Identify which cell holds the provided text, then report its [X, Y] central coordinate. 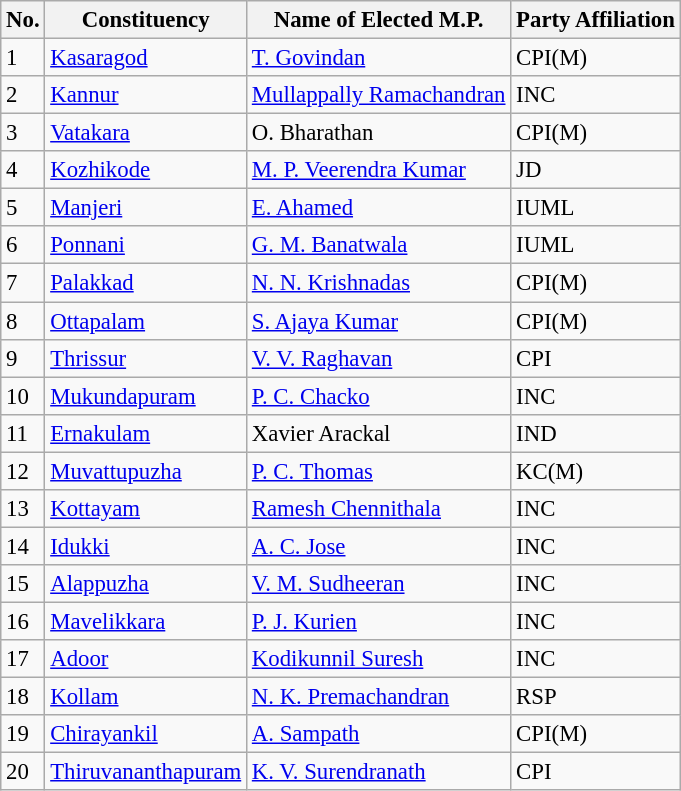
Chirayankil [146, 734]
17 [23, 659]
V. V. Raghavan [379, 358]
P. C. Chacko [379, 396]
IND [596, 433]
18 [23, 697]
12 [23, 471]
13 [23, 509]
M. P. Veerendra Kumar [379, 170]
Kannur [146, 95]
P. C. Thomas [379, 471]
RSP [596, 697]
Constituency [146, 20]
Vatakara [146, 133]
9 [23, 358]
11 [23, 433]
A. Sampath [379, 734]
A. C. Jose [379, 546]
O. Bharathan [379, 133]
V. M. Sudheeran [379, 584]
T. Govindan [379, 58]
Thiruvananthapuram [146, 772]
Kasaragod [146, 58]
Ramesh Chennithala [379, 509]
Palakkad [146, 283]
16 [23, 621]
14 [23, 546]
8 [23, 321]
Mukundapuram [146, 396]
Mavelikkara [146, 621]
Kozhikode [146, 170]
4 [23, 170]
E. Ahamed [379, 208]
No. [23, 20]
Ottapalam [146, 321]
Kottayam [146, 509]
Adoor [146, 659]
7 [23, 283]
3 [23, 133]
Ernakulam [146, 433]
KC(M) [596, 471]
N. K. Premachandran [379, 697]
S. Ajaya Kumar [379, 321]
Muvattupuzha [146, 471]
19 [23, 734]
10 [23, 396]
P. J. Kurien [379, 621]
5 [23, 208]
Kodikunnil Suresh [379, 659]
15 [23, 584]
Party Affiliation [596, 20]
Thrissur [146, 358]
Name of Elected M.P. [379, 20]
Xavier Arackal [379, 433]
Manjeri [146, 208]
Kollam [146, 697]
Idukki [146, 546]
G. M. Banatwala [379, 245]
20 [23, 772]
N. N. Krishnadas [379, 283]
2 [23, 95]
6 [23, 245]
Ponnani [146, 245]
Mullappally Ramachandran [379, 95]
K. V. Surendranath [379, 772]
JD [596, 170]
Alappuzha [146, 584]
1 [23, 58]
